Find where the given text appears and provide that cell's center as [x, y] coordinate. 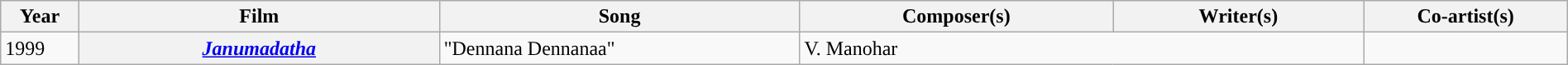
Year [40, 17]
Writer(s) [1239, 17]
V. Manohar [1082, 48]
Co-artist(s) [1465, 17]
Song [619, 17]
Film [259, 17]
1999 [40, 48]
Composer(s) [956, 17]
Janumadatha [259, 48]
"Dennana Dennanaa" [619, 48]
